Locate the cell with the specified text and output its [x, y] center coordinate. 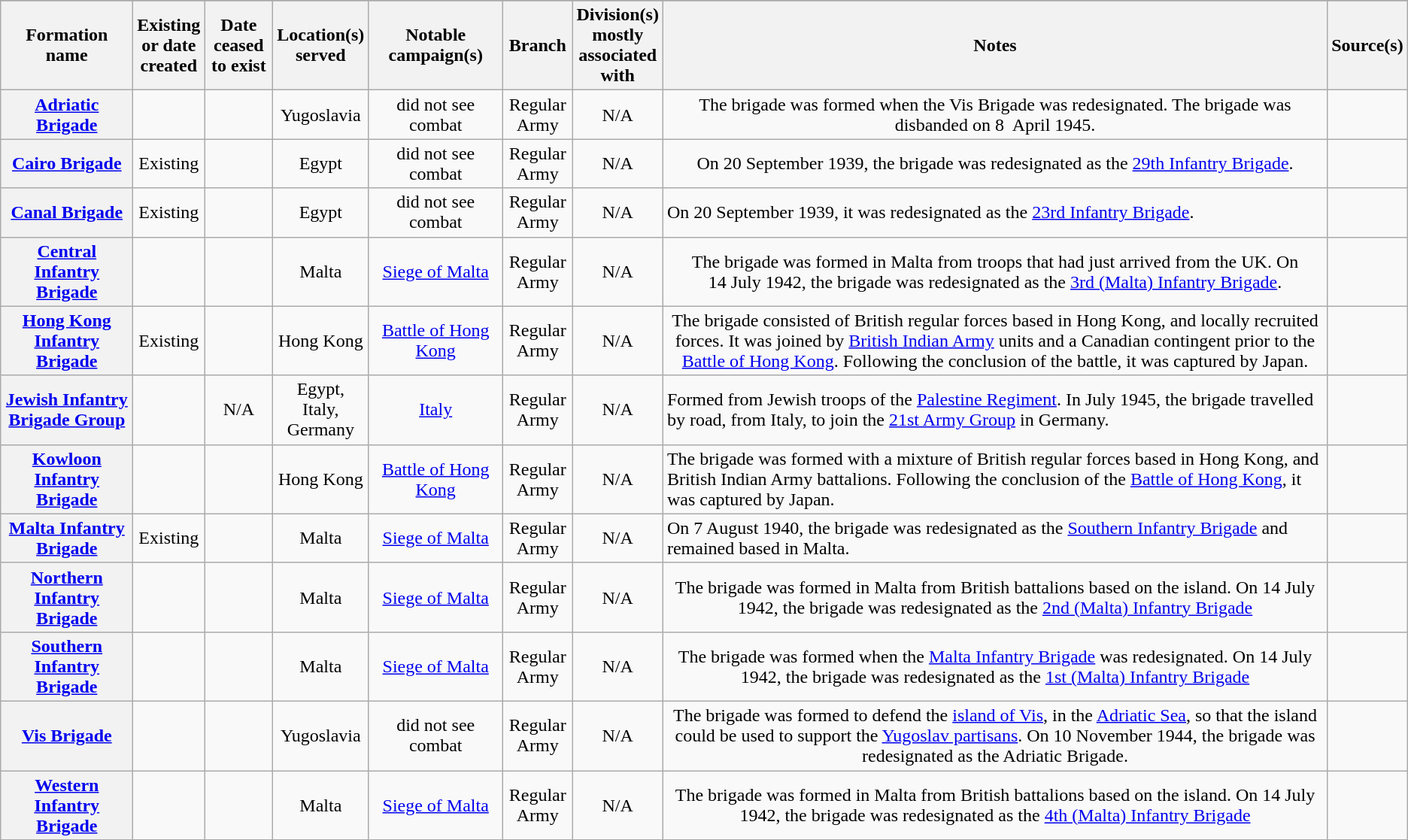
Notes [994, 45]
Formed from Jewish troops of the Palestine Regiment. In July 1945, the brigade travelled by road, from Italy, to join the 21st Army Group in Germany. [994, 410]
Central Infantry Brigade [67, 271]
Canal Brigade [67, 212]
Cairo Brigade [67, 164]
Jewish Infantry Brigade Group [67, 410]
On 20 September 1939, the brigade was redesignated as the 29th Infantry Brigade. [994, 164]
Vis Brigade [67, 735]
Date ceased to exist [239, 45]
Location(s) served [320, 45]
Western Infantry Brigade [67, 805]
Formation name [67, 45]
Branch [538, 45]
Source(s) [1367, 45]
Northern Infantry Brigade [67, 597]
Adriatic Brigade [67, 114]
On 7 August 1940, the brigade was redesignated as the Southern Infantry Brigade and remained based in Malta. [994, 538]
Existing or date created [168, 45]
Southern Infantry Brigade [67, 666]
Hong Kong Infantry Brigade [67, 341]
Notable campaign(s) [436, 45]
Kowloon Infantry Brigade [67, 479]
On 20 September 1939, it was redesignated as the 23rd Infantry Brigade. [994, 212]
Malta Infantry Brigade [67, 538]
The brigade was formed when the Vis Brigade was redesignated. The brigade was disbanded on 8 April 1945. [994, 114]
Egypt, Italy, Germany [320, 410]
Division(s) mostly associated with [618, 45]
Italy [436, 410]
